Locate the cell with the specified text and output its [x, y] center coordinate. 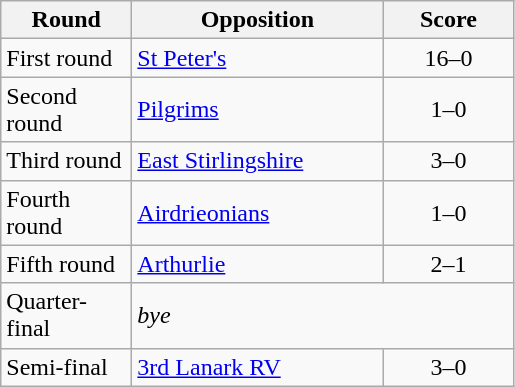
bye [323, 316]
3rd Lanark RV [258, 367]
16–0 [448, 58]
Airdrieonians [258, 212]
East Stirlingshire [258, 161]
Semi-final [66, 367]
Second round [66, 110]
Pilgrims [258, 110]
Round [66, 20]
First round [66, 58]
Fifth round [66, 264]
Opposition [258, 20]
2–1 [448, 264]
Fourth round [66, 212]
Score [448, 20]
Arthurlie [258, 264]
St Peter's [258, 58]
Quarter-final [66, 316]
Third round [66, 161]
